Return [x, y] of the center of cell containing provided text 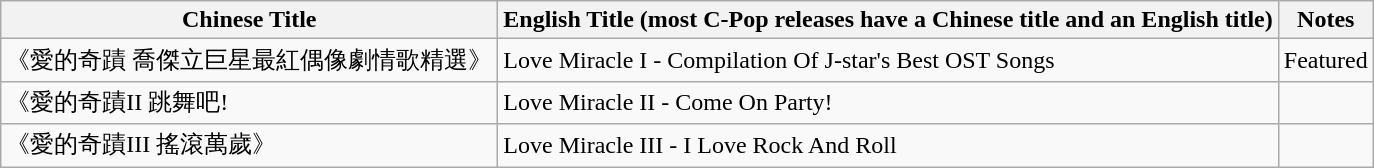
Featured [1326, 60]
Love Miracle III - I Love Rock And Roll [888, 146]
English Title (most C-Pop releases have a Chinese title and an English title) [888, 20]
Chinese Title [250, 20]
《愛的奇蹟II 跳舞吧! [250, 102]
Love Miracle I - Compilation Of J-star's Best OST Songs [888, 60]
Notes [1326, 20]
《愛的奇蹟III 搖滾萬歲》 [250, 146]
《愛的奇蹟 喬傑立巨星最紅偶像劇情歌精選》 [250, 60]
Love Miracle II - Come On Party! [888, 102]
